Identify which cell holds the provided text, then report its (X, Y) central coordinate. 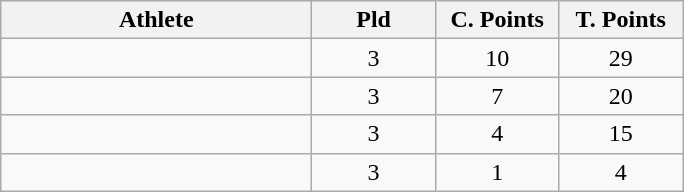
Pld (374, 20)
1 (497, 172)
20 (621, 96)
Athlete (156, 20)
T. Points (621, 20)
C. Points (497, 20)
7 (497, 96)
29 (621, 58)
15 (621, 134)
10 (497, 58)
